Find where the given text appears and provide that cell's center as [X, Y] coordinate. 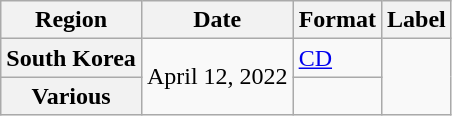
Region [72, 20]
South Korea [72, 58]
Date [217, 20]
CD [337, 58]
Label [416, 20]
April 12, 2022 [217, 77]
Various [72, 96]
Format [337, 20]
